Return the (X, Y) coordinate for the center point of the cell that contains the specified text.  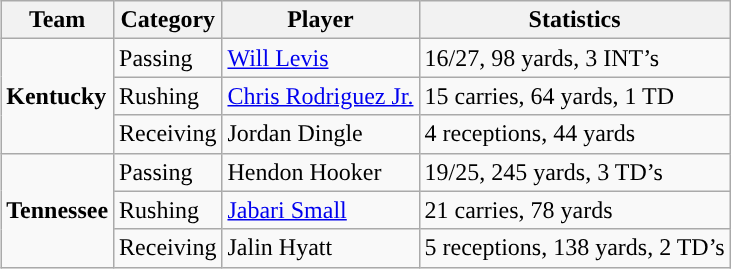
Statistics (574, 20)
5 receptions, 138 yards, 2 TD’s (574, 248)
21 carries, 78 yards (574, 210)
15 carries, 64 yards, 1 TD (574, 96)
19/25, 245 yards, 3 TD’s (574, 172)
Jabari Small (320, 210)
Kentucky (58, 96)
Jalin Hyatt (320, 248)
Chris Rodriguez Jr. (320, 96)
Category (168, 20)
Tennessee (58, 210)
Player (320, 20)
4 receptions, 44 yards (574, 134)
Team (58, 20)
16/27, 98 yards, 3 INT’s (574, 58)
Will Levis (320, 58)
Jordan Dingle (320, 134)
Hendon Hooker (320, 172)
